Return (x, y) of the center of cell containing provided text 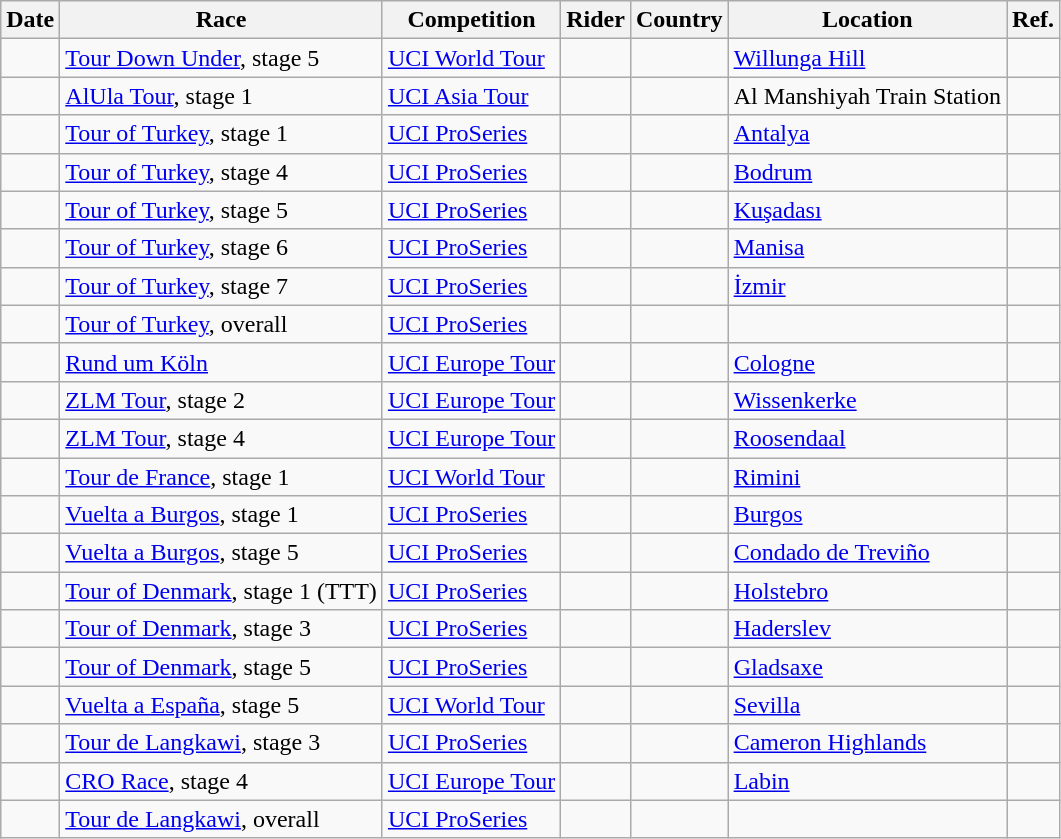
Tour Down Under, stage 5 (222, 58)
Race (222, 20)
AlUla Tour, stage 1 (222, 96)
Tour de Langkawi, overall (222, 819)
Sevilla (867, 705)
Burgos (867, 515)
CRO Race, stage 4 (222, 781)
Gladsaxe (867, 667)
Rund um Köln (222, 362)
Antalya (867, 134)
Tour of Denmark, stage 3 (222, 629)
ZLM Tour, stage 2 (222, 400)
Holstebro (867, 591)
Competition (471, 20)
Vuelta a España, stage 5 (222, 705)
Tour de Langkawi, stage 3 (222, 743)
Rimini (867, 477)
Tour of Denmark, stage 1 (TTT) (222, 591)
Condado de Treviño (867, 553)
Haderslev (867, 629)
UCI Asia Tour (471, 96)
Vuelta a Burgos, stage 5 (222, 553)
Vuelta a Burgos, stage 1 (222, 515)
Tour of Turkey, stage 1 (222, 134)
Date (30, 20)
Al Manshiyah Train Station (867, 96)
Ref. (1034, 20)
ZLM Tour, stage 4 (222, 438)
Kuşadası (867, 210)
Labin (867, 781)
Tour of Turkey, stage 7 (222, 286)
Roosendaal (867, 438)
İzmir (867, 286)
Tour of Turkey, stage 5 (222, 210)
Cologne (867, 362)
Tour of Denmark, stage 5 (222, 667)
Willunga Hill (867, 58)
Location (867, 20)
Country (679, 20)
Tour de France, stage 1 (222, 477)
Bodrum (867, 172)
Cameron Highlands (867, 743)
Tour of Turkey, stage 6 (222, 248)
Rider (596, 20)
Manisa (867, 248)
Tour of Turkey, overall (222, 324)
Tour of Turkey, stage 4 (222, 172)
Wissenkerke (867, 400)
